Find where the given text appears and provide that cell's center as [x, y] coordinate. 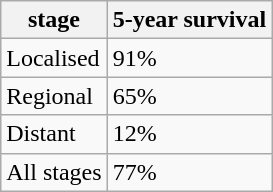
stage [54, 20]
All stages [54, 172]
Regional [54, 96]
5-year survival [190, 20]
65% [190, 96]
12% [190, 134]
Distant [54, 134]
Localised [54, 58]
91% [190, 58]
77% [190, 172]
